Locate the cell with the specified text and output its [X, Y] center coordinate. 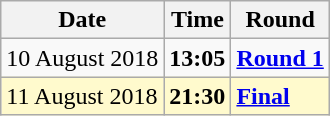
Final [280, 96]
21:30 [198, 96]
11 August 2018 [82, 96]
Round 1 [280, 58]
10 August 2018 [82, 58]
Date [82, 20]
Round [280, 20]
Time [198, 20]
13:05 [198, 58]
